Output the (x, y) coordinate of the center of the cell containing the given text.  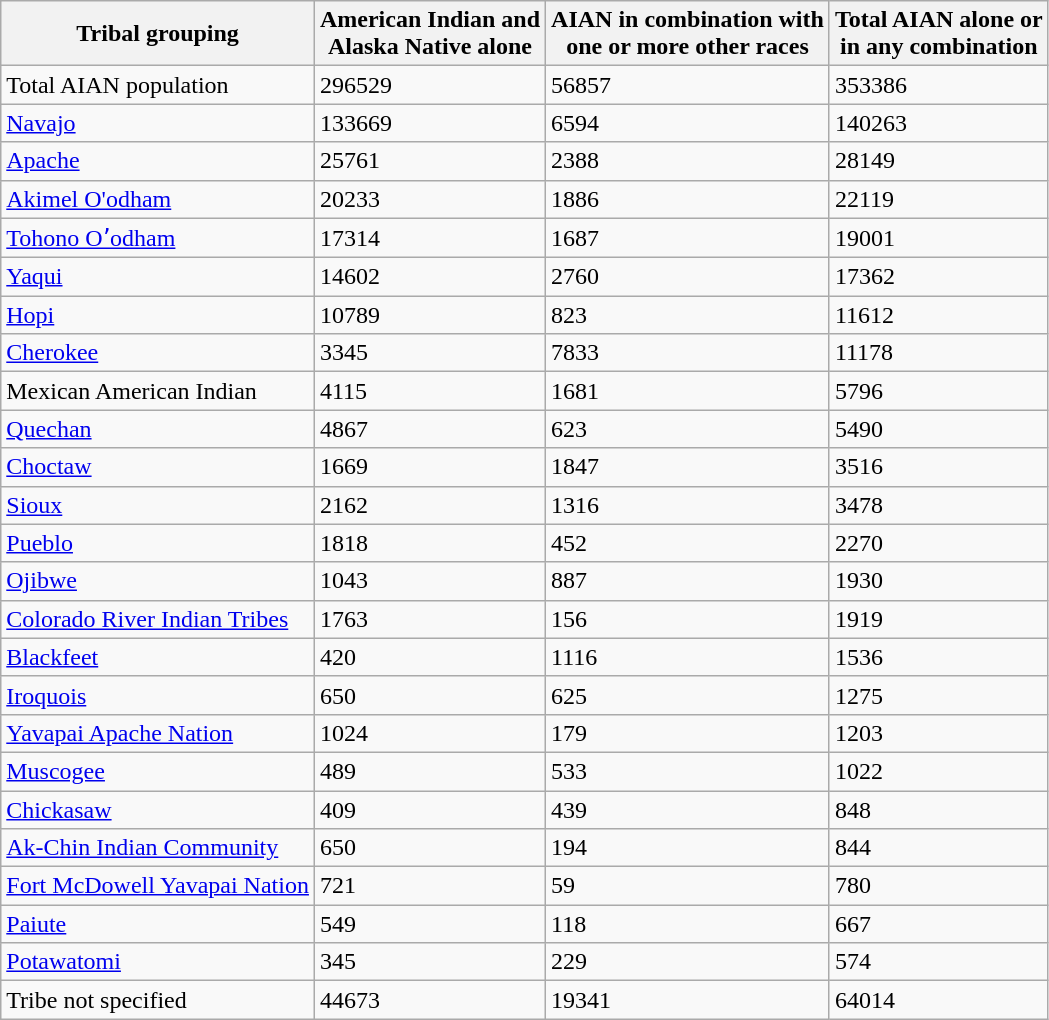
11178 (938, 353)
7833 (688, 353)
1536 (938, 657)
Tohono Oʼodham (158, 238)
American Indian andAlaska Native alone (430, 34)
14602 (430, 277)
1919 (938, 619)
Fort McDowell Yavapai Nation (158, 886)
1763 (430, 619)
56857 (688, 85)
Total AIAN population (158, 85)
5796 (938, 391)
22119 (938, 199)
Tribal grouping (158, 34)
1669 (430, 467)
Sioux (158, 505)
Navajo (158, 123)
844 (938, 848)
625 (688, 695)
345 (430, 962)
Choctaw (158, 467)
1275 (938, 695)
1043 (430, 581)
489 (430, 771)
19341 (688, 1000)
5490 (938, 429)
1847 (688, 467)
549 (430, 924)
Yavapai Apache Nation (158, 733)
4115 (430, 391)
439 (688, 809)
3345 (430, 353)
140263 (938, 123)
Chickasaw (158, 809)
1316 (688, 505)
Yaqui (158, 277)
887 (688, 581)
2270 (938, 543)
1116 (688, 657)
AIAN in combination withone or more other races (688, 34)
2162 (430, 505)
Pueblo (158, 543)
20233 (430, 199)
Akimel O'odham (158, 199)
3516 (938, 467)
Iroquois (158, 695)
Paiute (158, 924)
Mexican American Indian (158, 391)
17314 (430, 238)
1687 (688, 238)
409 (430, 809)
1024 (430, 733)
1681 (688, 391)
133669 (430, 123)
420 (430, 657)
19001 (938, 238)
179 (688, 733)
3478 (938, 505)
Total AIAN alone orin any combination (938, 34)
25761 (430, 161)
353386 (938, 85)
17362 (938, 277)
59 (688, 886)
296529 (430, 85)
11612 (938, 315)
4867 (430, 429)
Ak-Chin Indian Community (158, 848)
2388 (688, 161)
1930 (938, 581)
1022 (938, 771)
780 (938, 886)
452 (688, 543)
2760 (688, 277)
823 (688, 315)
Potawatomi (158, 962)
Quechan (158, 429)
1818 (430, 543)
Cherokee (158, 353)
Tribe not specified (158, 1000)
Apache (158, 161)
10789 (430, 315)
6594 (688, 123)
Ojibwe (158, 581)
721 (430, 886)
28149 (938, 161)
Colorado River Indian Tribes (158, 619)
Hopi (158, 315)
156 (688, 619)
533 (688, 771)
194 (688, 848)
64014 (938, 1000)
623 (688, 429)
44673 (430, 1000)
667 (938, 924)
574 (938, 962)
229 (688, 962)
1203 (938, 733)
1886 (688, 199)
848 (938, 809)
118 (688, 924)
Muscogee (158, 771)
Blackfeet (158, 657)
